Output the [X, Y] coordinate of the center of the cell containing the given text.  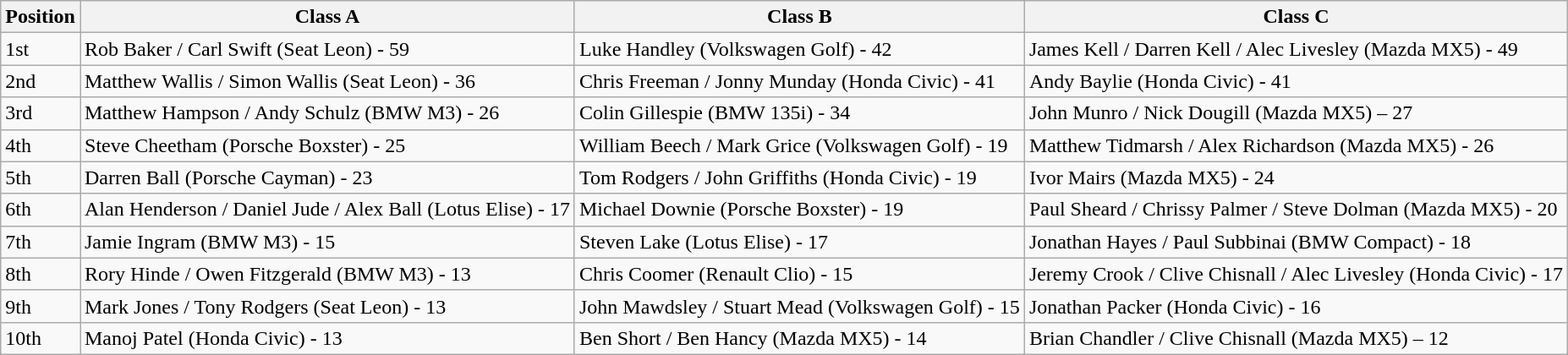
3rd [41, 113]
Position [41, 17]
Class A [326, 17]
Jonathan Packer (Honda Civic) - 16 [1296, 306]
Matthew Tidmarsh / Alex Richardson (Mazda MX5) - 26 [1296, 145]
1st [41, 49]
Ben Short / Ben Hancy (Mazda MX5) - 14 [799, 338]
Jeremy Crook / Clive Chisnall / Alec Livesley (Honda Civic) - 17 [1296, 274]
7th [41, 242]
2nd [41, 81]
6th [41, 210]
Jamie Ingram (BMW M3) - 15 [326, 242]
Luke Handley (Volkswagen Golf) - 42 [799, 49]
Class B [799, 17]
Darren Ball (Porsche Cayman) - 23 [326, 177]
9th [41, 306]
Rob Baker / Carl Swift (Seat Leon) - 59 [326, 49]
Steve Cheetham (Porsche Boxster) - 25 [326, 145]
Paul Sheard / Chrissy Palmer / Steve Dolman (Mazda MX5) - 20 [1296, 210]
Brian Chandler / Clive Chisnall (Mazda MX5) – 12 [1296, 338]
Jonathan Hayes / Paul Subbinai (BMW Compact) - 18 [1296, 242]
Steven Lake (Lotus Elise) - 17 [799, 242]
John Munro / Nick Dougill (Mazda MX5) – 27 [1296, 113]
5th [41, 177]
Rory Hinde / Owen Fitzgerald (BMW M3) - 13 [326, 274]
10th [41, 338]
Class C [1296, 17]
Colin Gillespie (BMW 135i) - 34 [799, 113]
William Beech / Mark Grice (Volkswagen Golf) - 19 [799, 145]
Andy Baylie (Honda Civic) - 41 [1296, 81]
Manoj Patel (Honda Civic) - 13 [326, 338]
Chris Coomer (Renault Clio) - 15 [799, 274]
John Mawdsley / Stuart Mead (Volkswagen Golf) - 15 [799, 306]
Chris Freeman / Jonny Munday (Honda Civic) - 41 [799, 81]
Alan Henderson / Daniel Jude / Alex Ball (Lotus Elise) - 17 [326, 210]
Matthew Hampson / Andy Schulz (BMW M3) - 26 [326, 113]
James Kell / Darren Kell / Alec Livesley (Mazda MX5) - 49 [1296, 49]
4th [41, 145]
Mark Jones / Tony Rodgers (Seat Leon) - 13 [326, 306]
8th [41, 274]
Matthew Wallis / Simon Wallis (Seat Leon) - 36 [326, 81]
Michael Downie (Porsche Boxster) - 19 [799, 210]
Tom Rodgers / John Griffiths (Honda Civic) - 19 [799, 177]
Ivor Mairs (Mazda MX5) - 24 [1296, 177]
